Return the [X, Y] coordinate for the center point of the cell that contains the specified text.  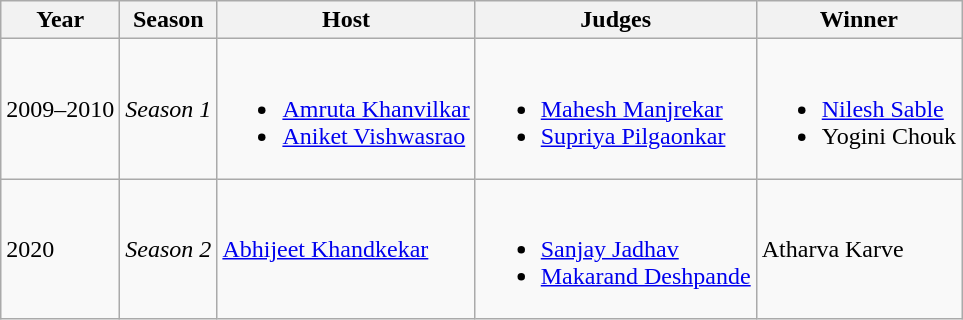
Sanjay JadhavMakarand Deshpande [616, 249]
Season 1 [168, 109]
Atharva Karve [858, 249]
2009–2010 [60, 109]
Year [60, 20]
Abhijeet Khandkekar [346, 249]
Judges [616, 20]
Amruta KhanvilkarAniket Vishwasrao [346, 109]
Season [168, 20]
Host [346, 20]
Winner [858, 20]
Season 2 [168, 249]
Nilesh SableYogini Chouk [858, 109]
Mahesh ManjrekarSupriya Pilgaonkar [616, 109]
2020 [60, 249]
